Detect which cell encompasses the target text, then output its [x, y] center coordinate. 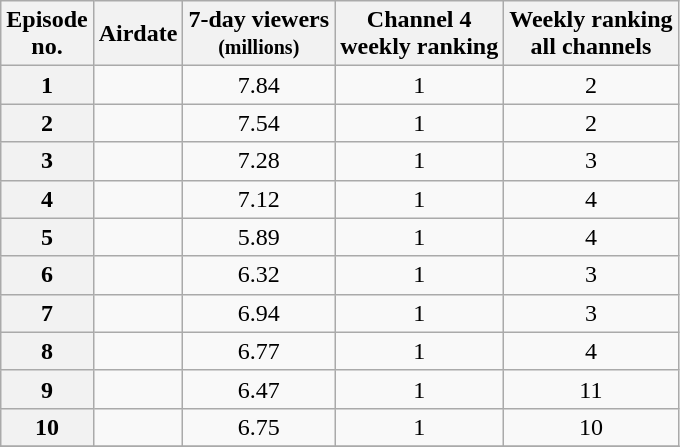
7.54 [259, 123]
6.94 [259, 313]
Episodeno. [47, 34]
7.84 [259, 85]
7.28 [259, 161]
7 [47, 313]
6 [47, 275]
9 [47, 389]
5 [47, 237]
8 [47, 351]
7-day viewers(millions) [259, 34]
5.89 [259, 237]
6.77 [259, 351]
6.75 [259, 427]
11 [591, 389]
6.47 [259, 389]
Channel 4weekly ranking [420, 34]
Airdate [138, 34]
6.32 [259, 275]
Weekly rankingall channels [591, 34]
7.12 [259, 199]
